Extract the [X, Y] coordinate from the center of the cell holding the provided text.  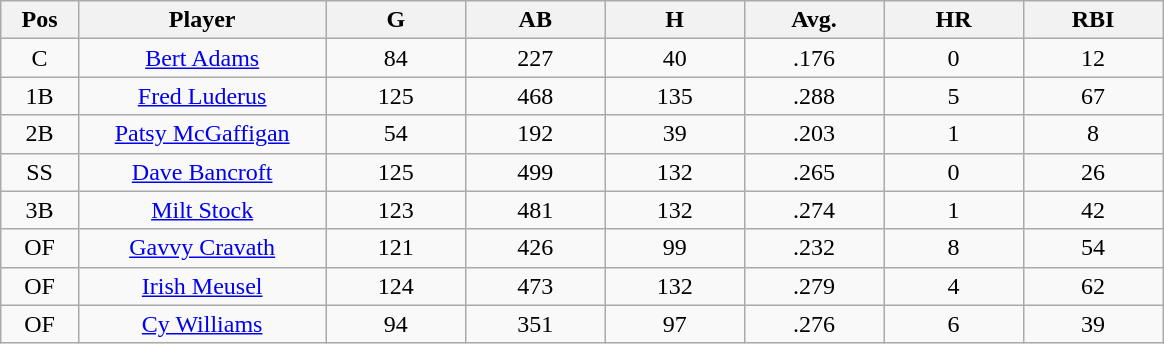
Irish Meusel [202, 286]
Pos [40, 20]
192 [536, 134]
Cy Williams [202, 324]
135 [674, 96]
481 [536, 210]
.274 [814, 210]
94 [396, 324]
5 [954, 96]
351 [536, 324]
H [674, 20]
62 [1093, 286]
HR [954, 20]
Gavvy Cravath [202, 248]
227 [536, 58]
84 [396, 58]
3B [40, 210]
SS [40, 172]
26 [1093, 172]
Dave Bancroft [202, 172]
.288 [814, 96]
99 [674, 248]
Patsy McGaffigan [202, 134]
.176 [814, 58]
RBI [1093, 20]
Fred Luderus [202, 96]
C [40, 58]
.279 [814, 286]
124 [396, 286]
42 [1093, 210]
.265 [814, 172]
.276 [814, 324]
1B [40, 96]
121 [396, 248]
499 [536, 172]
97 [674, 324]
123 [396, 210]
Milt Stock [202, 210]
.203 [814, 134]
AB [536, 20]
Avg. [814, 20]
2B [40, 134]
40 [674, 58]
12 [1093, 58]
473 [536, 286]
Player [202, 20]
4 [954, 286]
67 [1093, 96]
6 [954, 324]
468 [536, 96]
G [396, 20]
.232 [814, 248]
426 [536, 248]
Bert Adams [202, 58]
